Capture the cell that displays the provided text and extract its (X, Y) central coordinate. 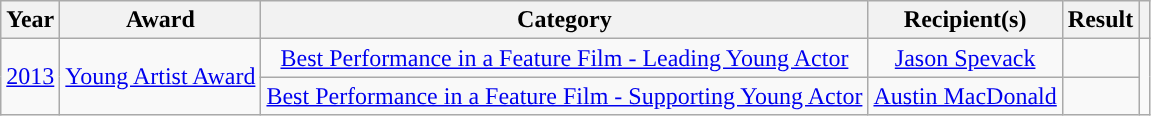
Austin MacDonald (965, 96)
Best Performance in a Feature Film - Leading Young Actor (564, 58)
Year (30, 20)
Result (1100, 20)
Best Performance in a Feature Film - Supporting Young Actor (564, 96)
Jason Spevack (965, 58)
Category (564, 20)
Award (160, 20)
2013 (30, 77)
Recipient(s) (965, 20)
Young Artist Award (160, 77)
